Search for the cell housing the specified text and yield its (x, y) center coordinate. 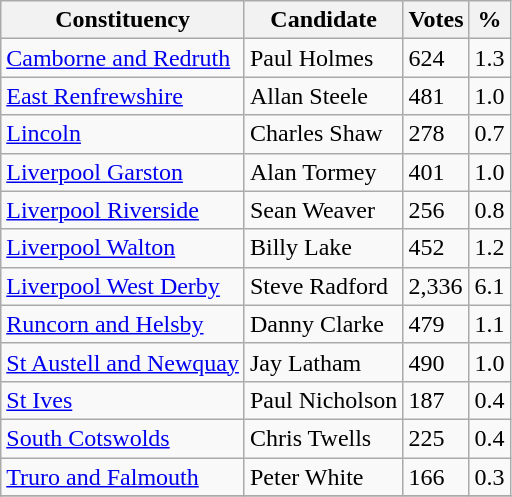
Peter White (323, 477)
Sean Weaver (323, 210)
256 (436, 210)
Paul Nicholson (323, 400)
1.2 (490, 248)
6.1 (490, 286)
2,336 (436, 286)
Liverpool Garston (123, 172)
278 (436, 134)
Allan Steele (323, 96)
Danny Clarke (323, 324)
Camborne and Redruth (123, 58)
225 (436, 438)
Votes (436, 20)
1.3 (490, 58)
Billy Lake (323, 248)
Paul Holmes (323, 58)
166 (436, 477)
Charles Shaw (323, 134)
490 (436, 362)
452 (436, 248)
Liverpool Riverside (123, 210)
Liverpool Walton (123, 248)
Truro and Falmouth (123, 477)
187 (436, 400)
Constituency (123, 20)
0.7 (490, 134)
479 (436, 324)
481 (436, 96)
624 (436, 58)
Jay Latham (323, 362)
Liverpool West Derby (123, 286)
401 (436, 172)
0.8 (490, 210)
South Cotswolds (123, 438)
Lincoln (123, 134)
Steve Radford (323, 286)
Alan Tormey (323, 172)
East Renfrewshire (123, 96)
Chris Twells (323, 438)
Runcorn and Helsby (123, 324)
Candidate (323, 20)
1.1 (490, 324)
St Ives (123, 400)
% (490, 20)
0.3 (490, 477)
St Austell and Newquay (123, 362)
